Identify which cell holds the provided text, then report its [X, Y] central coordinate. 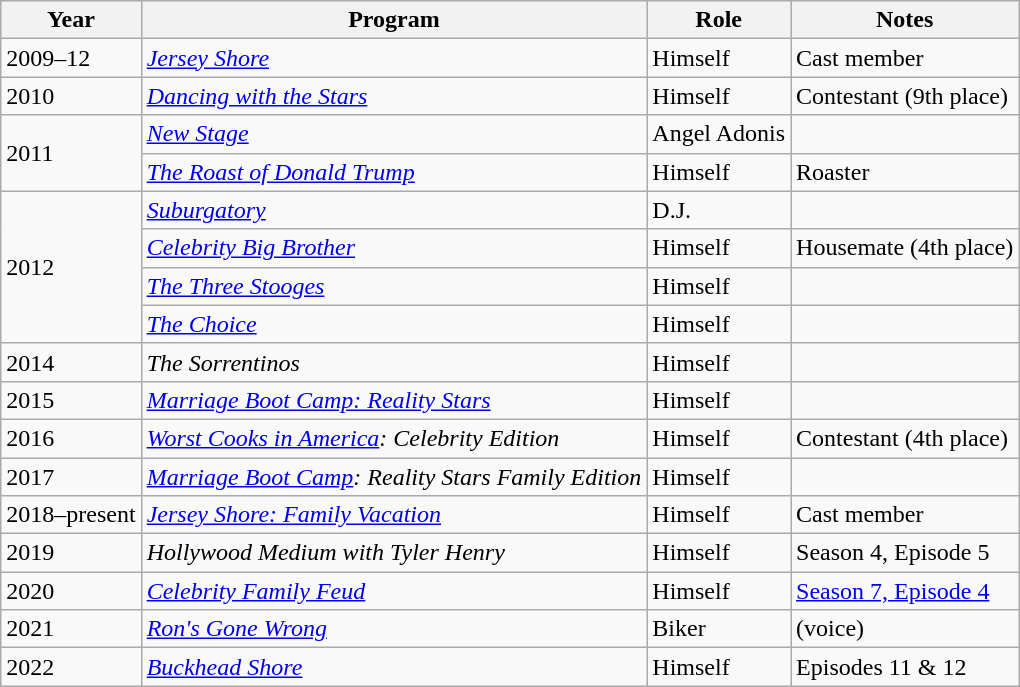
The Three Stooges [394, 286]
Marriage Boot Camp: Reality Stars Family Edition [394, 477]
Celebrity Big Brother [394, 248]
2021 [71, 629]
2022 [71, 667]
Biker [719, 629]
New Stage [394, 134]
Notes [905, 20]
Contestant (4th place) [905, 438]
Season 7, Episode 4 [905, 591]
Jersey Shore: Family Vacation [394, 515]
Suburgatory [394, 210]
2016 [71, 438]
2010 [71, 96]
Ron's Gone Wrong [394, 629]
2011 [71, 153]
Buckhead Shore [394, 667]
2009–12 [71, 58]
Housemate (4th place) [905, 248]
Season 4, Episode 5 [905, 553]
2017 [71, 477]
Contestant (9th place) [905, 96]
D.J. [719, 210]
Dancing with the Stars [394, 96]
Episodes 11 & 12 [905, 667]
(voice) [905, 629]
The Choice [394, 324]
Worst Cooks in America: Celebrity Edition [394, 438]
2019 [71, 553]
Program [394, 20]
Jersey Shore [394, 58]
Roaster [905, 172]
Role [719, 20]
Angel Adonis [719, 134]
Hollywood Medium with Tyler Henry [394, 553]
2012 [71, 267]
2018–present [71, 515]
Year [71, 20]
2015 [71, 400]
2020 [71, 591]
Celebrity Family Feud [394, 591]
Marriage Boot Camp: Reality Stars [394, 400]
The Sorrentinos [394, 362]
2014 [71, 362]
The Roast of Donald Trump [394, 172]
